Detect which cell encompasses the target text, then output its [X, Y] center coordinate. 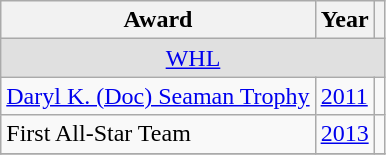
Daryl K. (Doc) Seaman Trophy [158, 96]
First All-Star Team [158, 134]
2013 [344, 134]
Year [344, 20]
WHL [193, 58]
2011 [344, 96]
Award [158, 20]
